Return [X, Y] of the center of cell containing provided text 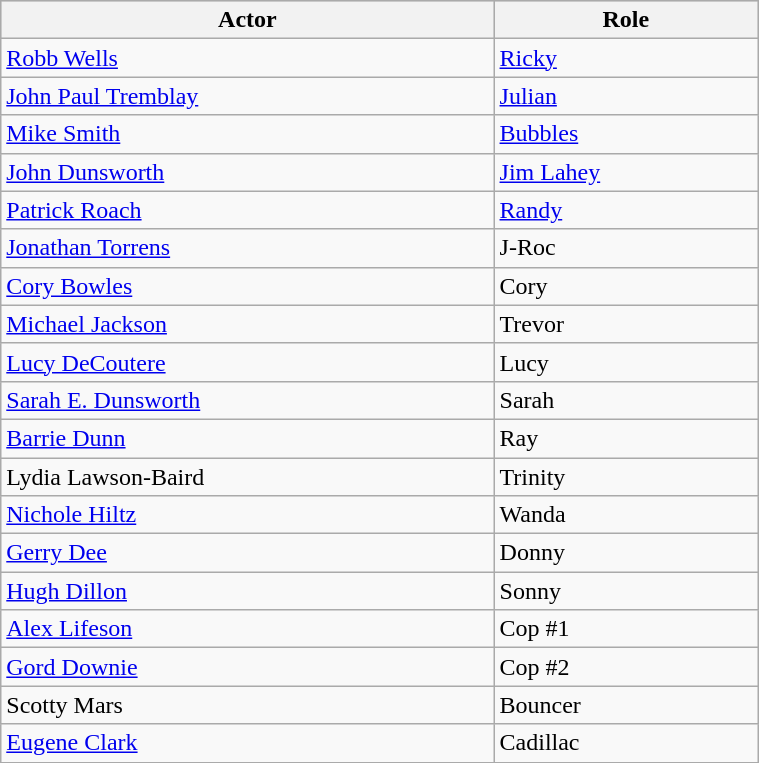
Sonny [626, 591]
Michael Jackson [248, 324]
Hugh Dillon [248, 591]
Alex Lifeson [248, 629]
J-Roc [626, 248]
Jim Lahey [626, 172]
Randy [626, 210]
Barrie Dunn [248, 438]
Robb Wells [248, 58]
Cory Bowles [248, 286]
Cory [626, 286]
Wanda [626, 515]
Jonathan Torrens [248, 248]
John Dunsworth [248, 172]
Nichole Hiltz [248, 515]
Patrick Roach [248, 210]
Lucy DeCoutere [248, 362]
Ricky [626, 58]
Ray [626, 438]
Bouncer [626, 705]
Donny [626, 553]
Cadillac [626, 743]
Lydia Lawson-Baird [248, 477]
Role [626, 20]
Trinity [626, 477]
Lucy [626, 362]
Cop #1 [626, 629]
Bubbles [626, 134]
Gord Downie [248, 667]
Scotty Mars [248, 705]
Sarah [626, 400]
Gerry Dee [248, 553]
Sarah E. Dunsworth [248, 400]
Actor [248, 20]
Cop #2 [626, 667]
Mike Smith [248, 134]
Trevor [626, 324]
Julian [626, 96]
John Paul Tremblay [248, 96]
Eugene Clark [248, 743]
